Search for the cell housing the specified text and yield its (X, Y) center coordinate. 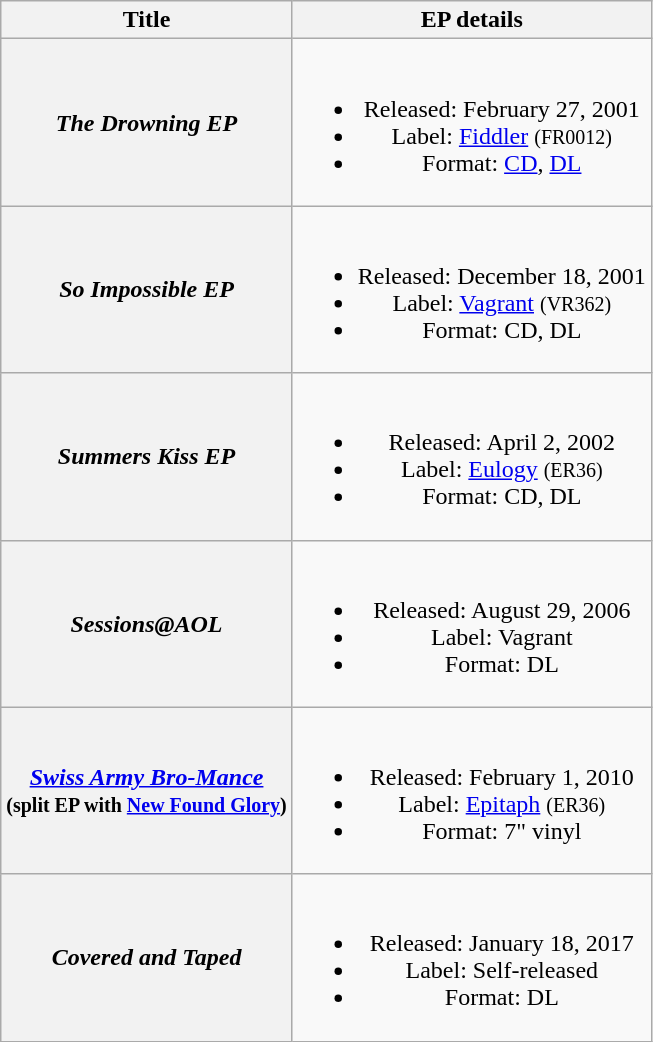
Released: February 1, 2010Label: Epitaph (ER36)Format: 7" vinyl (472, 790)
Released: April 2, 2002Label: Eulogy (ER36)Format: CD, DL (472, 456)
Covered and Taped (147, 958)
Released: January 18, 2017Label: Self-releasedFormat: DL (472, 958)
Released: August 29, 2006Label: VagrantFormat: DL (472, 624)
Released: February 27, 2001Label: Fiddler (FR0012)Format: CD, DL (472, 122)
Summers Kiss EP (147, 456)
Released: December 18, 2001Label: Vagrant (VR362)Format: CD, DL (472, 290)
The Drowning EP (147, 122)
Title (147, 20)
Sessions@AOL (147, 624)
Swiss Army Bro-Mance(split EP with New Found Glory) (147, 790)
EP details (472, 20)
So Impossible EP (147, 290)
